Provide the [x, y] coordinate of the cell's center where the given text is located.  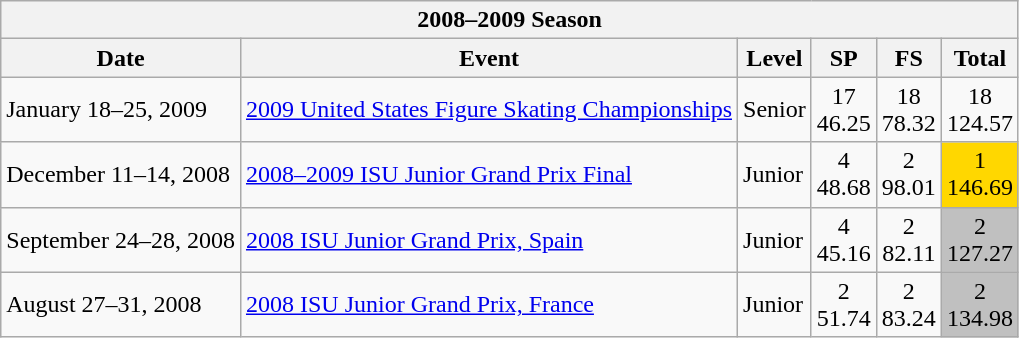
December 11–14, 2008 [121, 174]
Level [775, 58]
2 98.01 [908, 174]
September 24–28, 2008 [121, 240]
2 83.24 [908, 304]
Total [980, 58]
18 124.57 [980, 110]
SP [844, 58]
January 18–25, 2009 [121, 110]
August 27–31, 2008 [121, 304]
2009 United States Figure Skating Championships [488, 110]
FS [908, 58]
2008–2009 Season [510, 20]
2008 ISU Junior Grand Prix, Spain [488, 240]
4 45.16 [844, 240]
Senior [775, 110]
Event [488, 58]
2 134.98 [980, 304]
2008–2009 ISU Junior Grand Prix Final [488, 174]
2 51.74 [844, 304]
Date [121, 58]
17 46.25 [844, 110]
2 82.11 [908, 240]
2008 ISU Junior Grand Prix, France [488, 304]
1 146.69 [980, 174]
2 127.27 [980, 240]
18 78.32 [908, 110]
4 48.68 [844, 174]
